Return the (X, Y) coordinate for the center point of the cell that contains the specified text.  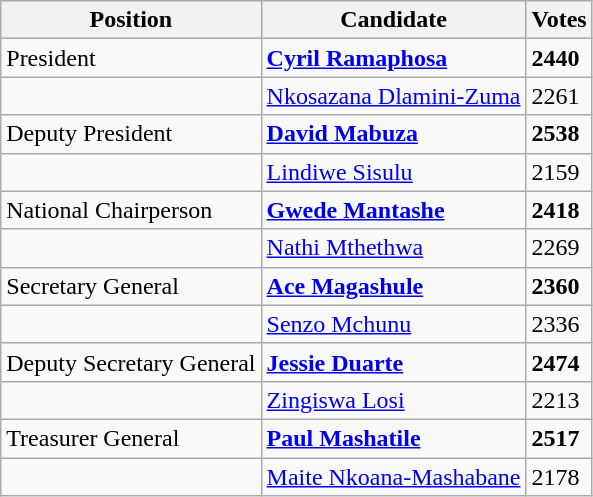
2269 (559, 248)
2418 (559, 210)
Paul Mashatile (394, 438)
Ace Magashule (394, 286)
Gwede Mantashe (394, 210)
2336 (559, 324)
Maite Nkoana-Mashabane (394, 477)
2360 (559, 286)
2178 (559, 477)
2213 (559, 400)
Deputy President (131, 134)
Deputy Secretary General (131, 362)
Zingiswa Losi (394, 400)
2538 (559, 134)
Senzo Mchunu (394, 324)
2517 (559, 438)
Votes (559, 20)
Lindiwe Sisulu (394, 172)
Nathi Mthethwa (394, 248)
Candidate (394, 20)
Position (131, 20)
President (131, 58)
2474 (559, 362)
David Mabuza (394, 134)
2440 (559, 58)
2159 (559, 172)
Secretary General (131, 286)
Cyril Ramaphosa (394, 58)
Jessie Duarte (394, 362)
National Chairperson (131, 210)
2261 (559, 96)
Nkosazana Dlamini-Zuma (394, 96)
Treasurer General (131, 438)
